Return the (X, Y) coordinate for the center point of the cell that contains the specified text.  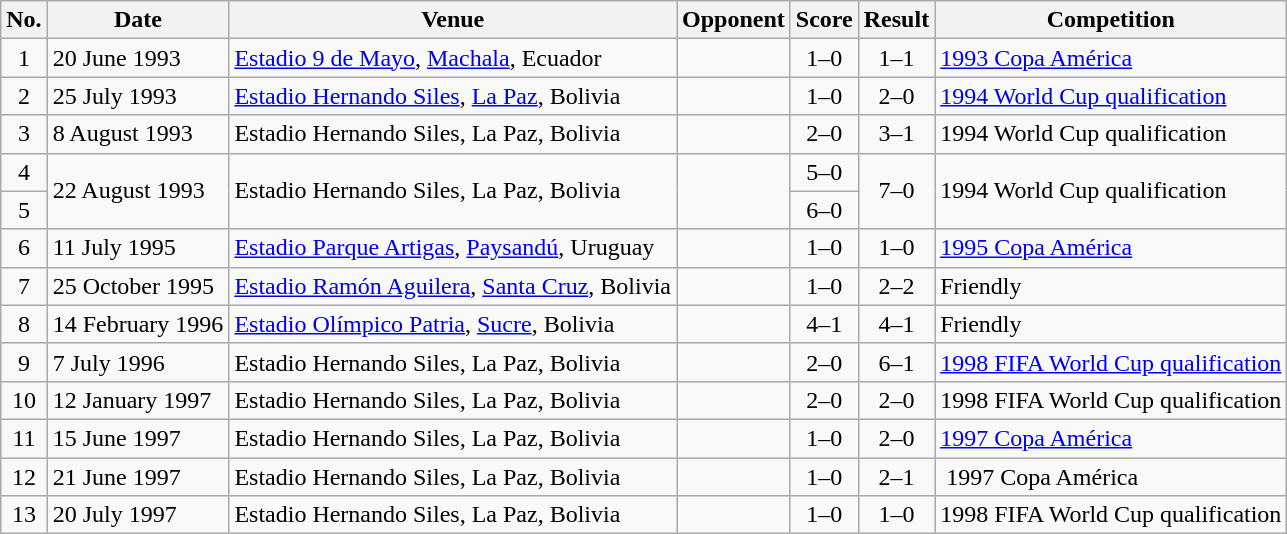
7–0 (896, 191)
15 June 1997 (138, 438)
6–0 (824, 210)
Score (824, 20)
Venue (453, 20)
Estadio 9 de Mayo, Machala, Ecuador (453, 58)
12 (24, 477)
Opponent (734, 20)
7 (24, 286)
Estadio Parque Artigas, Paysandú, Uruguay (453, 248)
6 (24, 248)
14 February 1996 (138, 324)
1995 Copa América (1111, 248)
6–1 (896, 362)
11 (24, 438)
12 January 1997 (138, 400)
2–2 (896, 286)
8 August 1993 (138, 134)
10 (24, 400)
11 July 1995 (138, 248)
25 October 1995 (138, 286)
5–0 (824, 172)
1–1 (896, 58)
3 (24, 134)
1993 Copa América (1111, 58)
22 August 1993 (138, 191)
13 (24, 515)
8 (24, 324)
No. (24, 20)
Estadio Ramón Aguilera, Santa Cruz, Bolivia (453, 286)
21 June 1997 (138, 477)
20 June 1993 (138, 58)
Estadio Olímpico Patria, Sucre, Bolivia (453, 324)
2 (24, 96)
4 (24, 172)
9 (24, 362)
25 July 1993 (138, 96)
Competition (1111, 20)
Result (896, 20)
Date (138, 20)
3–1 (896, 134)
20 July 1997 (138, 515)
7 July 1996 (138, 362)
1 (24, 58)
5 (24, 210)
2–1 (896, 477)
